Output the [x, y] coordinate of the center of the cell containing the given text.  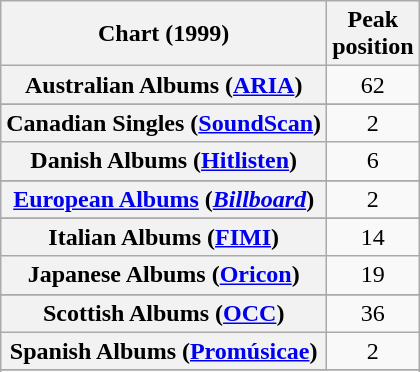
Spanish Albums (Promúsicae) [164, 351]
Scottish Albums (OCC) [164, 313]
6 [373, 161]
36 [373, 313]
Japanese Albums (Oricon) [164, 275]
Italian Albums (FIMI) [164, 237]
62 [373, 85]
19 [373, 275]
Peakposition [373, 34]
14 [373, 237]
Chart (1999) [164, 34]
Canadian Singles (SoundScan) [164, 123]
European Albums (Billboard) [164, 199]
Australian Albums (ARIA) [164, 85]
Danish Albums (Hitlisten) [164, 161]
